Locate the cell with the specified text and output its [x, y] center coordinate. 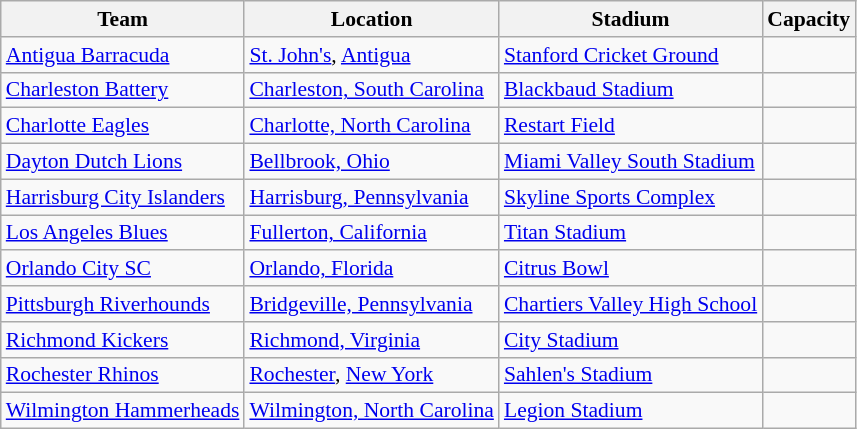
Charlotte Eagles [123, 126]
Dayton Dutch Lions [123, 162]
City Stadium [630, 340]
Bridgeville, Pennsylvania [371, 304]
Miami Valley South Stadium [630, 162]
Wilmington Hammerheads [123, 411]
Citrus Bowl [630, 269]
Charlotte, North Carolina [371, 126]
Charleston Battery [123, 90]
Harrisburg, Pennsylvania [371, 197]
Harrisburg City Islanders [123, 197]
Pittsburgh Riverhounds [123, 304]
Legion Stadium [630, 411]
St. John's, Antigua [371, 55]
Stadium [630, 19]
Richmond, Virginia [371, 340]
Capacity [808, 19]
Charleston, South Carolina [371, 90]
Orlando City SC [123, 269]
Los Angeles Blues [123, 233]
Stanford Cricket Ground [630, 55]
Restart Field [630, 126]
Antigua Barracuda [123, 55]
Richmond Kickers [123, 340]
Skyline Sports Complex [630, 197]
Team [123, 19]
Chartiers Valley High School [630, 304]
Titan Stadium [630, 233]
Wilmington, North Carolina [371, 411]
Orlando, Florida [371, 269]
Rochester Rhinos [123, 375]
Fullerton, California [371, 233]
Sahlen's Stadium [630, 375]
Blackbaud Stadium [630, 90]
Bellbrook, Ohio [371, 162]
Location [371, 19]
Rochester, New York [371, 375]
